Output the [X, Y] coordinate of the center of the cell containing the given text.  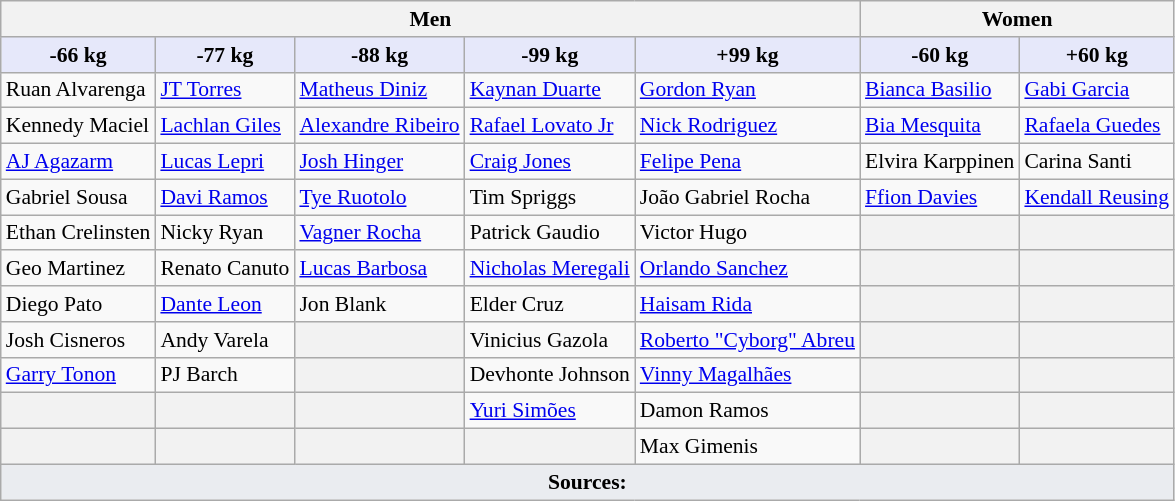
Bia Mesquita [940, 126]
Orlando Sanchez [748, 269]
+60 kg [1096, 55]
Alexandre Ribeiro [379, 126]
JT Torres [224, 90]
Gabriel Sousa [78, 197]
Kennedy Maciel [78, 126]
Renato Canuto [224, 269]
Lucas Lepri [224, 162]
Ethan Crelinsten [78, 233]
Jon Blank [379, 304]
Craig Jones [550, 162]
Davi Ramos [224, 197]
Josh Cisneros [78, 340]
Men [430, 19]
Vinicius Gazola [550, 340]
AJ Agazarm [78, 162]
Women [1017, 19]
Rafael Lovato Jr [550, 126]
Nicholas Meregali [550, 269]
Vinny Magalhães [748, 375]
-88 kg [379, 55]
João Gabriel Rocha [748, 197]
Haisam Rida [748, 304]
Damon Ramos [748, 411]
Nick Rodriguez [748, 126]
Gabi Garcia [1096, 90]
-66 kg [78, 55]
Rafaela Guedes [1096, 126]
Ffion Davies [940, 197]
Dante Leon [224, 304]
Elder Cruz [550, 304]
PJ Barch [224, 375]
Ruan Alvarenga [78, 90]
Tye Ruotolo [379, 197]
Yuri Simões [550, 411]
Lucas Barbosa [379, 269]
Felipe Pena [748, 162]
Roberto "Cyborg" Abreu [748, 340]
Tim Spriggs [550, 197]
-60 kg [940, 55]
Vagner Rocha [379, 233]
Diego Pato [78, 304]
Andy Varela [224, 340]
Kaynan Duarte [550, 90]
Geo Martinez [78, 269]
Patrick Gaudio [550, 233]
Gordon Ryan [748, 90]
Garry Tonon [78, 375]
Josh Hinger [379, 162]
Kendall Reusing [1096, 197]
Max Gimenis [748, 447]
Carina Santi [1096, 162]
Bianca Basilio [940, 90]
Victor Hugo [748, 233]
Devhonte Johnson [550, 375]
Elvira Karppinen [940, 162]
Lachlan Giles [224, 126]
Matheus Diniz [379, 90]
-99 kg [550, 55]
+99 kg [748, 55]
Nicky Ryan [224, 233]
-77 kg [224, 55]
Sources: [588, 482]
